Pinpoint the cell where the given text exists, returning its (X, Y) midpoint coordinate. 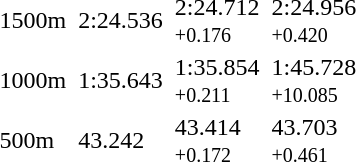
1:35.643 (121, 80)
1:35.854+0.211 (217, 80)
